Detect which cell encompasses the target text, then output its (x, y) center coordinate. 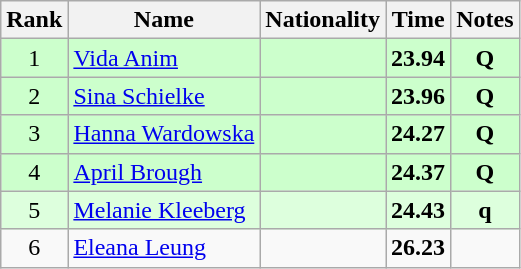
4 (34, 172)
Time (418, 20)
April Brough (164, 172)
24.43 (418, 210)
Hanna Wardowska (164, 134)
Melanie Kleeberg (164, 210)
26.23 (418, 248)
2 (34, 96)
24.27 (418, 134)
5 (34, 210)
Eleana Leung (164, 248)
Name (164, 20)
Notes (485, 20)
Rank (34, 20)
3 (34, 134)
1 (34, 58)
6 (34, 248)
Nationality (323, 20)
q (485, 210)
Vida Anim (164, 58)
Sina Schielke (164, 96)
24.37 (418, 172)
23.96 (418, 96)
23.94 (418, 58)
